Return the (X, Y) coordinate for the center point of the cell that contains the specified text.  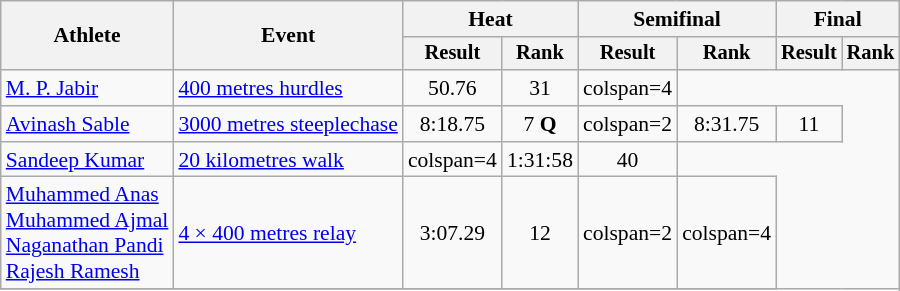
Semifinal (677, 19)
50.76 (452, 88)
Muhammed AnasMuhammed AjmalNaganathan PandiRajesh Ramesh (88, 233)
Athlete (88, 36)
M. P. Jabir (88, 88)
1:31:58 (540, 160)
8:18.75 (452, 124)
Sandeep Kumar (88, 160)
4 × 400 metres relay (288, 233)
7 Q (540, 124)
Avinash Sable (88, 124)
3000 metres steeplechase (288, 124)
20 kilometres walk (288, 160)
Final (838, 19)
40 (628, 160)
12 (540, 233)
8:31.75 (726, 124)
3:07.29 (452, 233)
11 (809, 124)
31 (540, 88)
Event (288, 36)
Heat (490, 19)
400 metres hurdles (288, 88)
